Output the (x, y) coordinate of the center of the cell containing the given text.  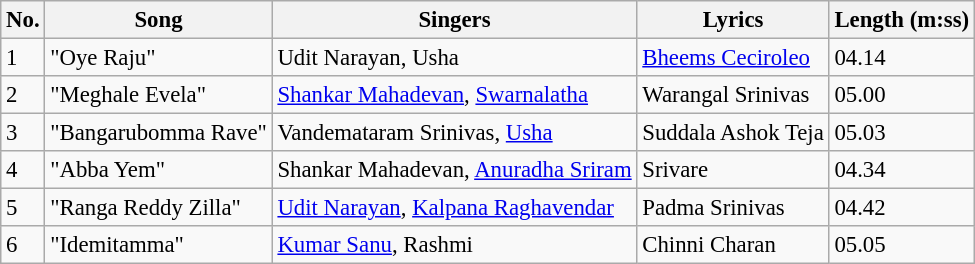
"Ranga Reddy Zilla" (158, 208)
Kumar Sanu, Rashmi (454, 245)
Bheems Ceciroleo (733, 58)
Shankar Mahadevan, Swarnalatha (454, 95)
05.00 (902, 95)
2 (23, 95)
05.03 (902, 133)
04.42 (902, 208)
Udit Narayan, Usha (454, 58)
1 (23, 58)
4 (23, 170)
5 (23, 208)
"Abba Yem" (158, 170)
Chinni Charan (733, 245)
Padma Srinivas (733, 208)
Udit Narayan, Kalpana Raghavendar (454, 208)
Vandemataram Srinivas, Usha (454, 133)
"Idemitamma" (158, 245)
"Oye Raju" (158, 58)
Song (158, 20)
Length (m:ss) (902, 20)
Shankar Mahadevan, Anuradha Sriram (454, 170)
04.14 (902, 58)
Warangal Srinivas (733, 95)
"Meghale Evela" (158, 95)
No. (23, 20)
"Bangarubomma Rave" (158, 133)
3 (23, 133)
Srivare (733, 170)
Lyrics (733, 20)
Singers (454, 20)
05.05 (902, 245)
Suddala Ashok Teja (733, 133)
6 (23, 245)
04.34 (902, 170)
